Return [X, Y] of the center of cell containing provided text 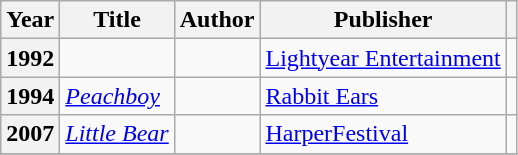
HarperFestival [383, 134]
Publisher [383, 20]
Rabbit Ears [383, 96]
Year [30, 20]
Lightyear Entertainment [383, 58]
Title [117, 20]
2007 [30, 134]
Peachboy [117, 96]
Author [217, 20]
Little Bear [117, 134]
1992 [30, 58]
1994 [30, 96]
